For the text-containing cell, return its midpoint in (x, y) coordinate format. 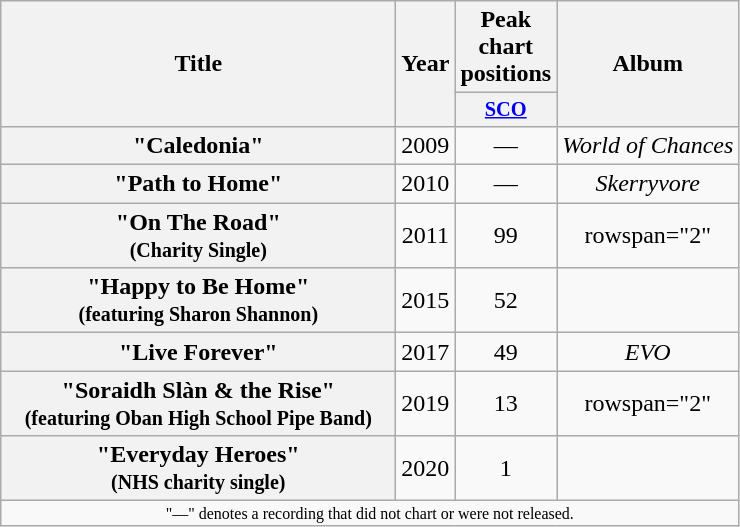
2009 (426, 145)
"Live Forever" (198, 352)
"Soraidh Slàn & the Rise"(featuring Oban High School Pipe Band) (198, 404)
99 (506, 236)
"—" denotes a recording that did not chart or were not released. (370, 513)
"On The Road"(Charity Single) (198, 236)
Album (648, 64)
2019 (426, 404)
Title (198, 64)
49 (506, 352)
"Everyday Heroes"(NHS charity single) (198, 468)
13 (506, 404)
EVO (648, 352)
Peak chart positions (506, 47)
52 (506, 300)
"Path to Home" (198, 184)
2010 (426, 184)
2015 (426, 300)
1 (506, 468)
Year (426, 64)
SCO (506, 110)
2017 (426, 352)
2020 (426, 468)
Skerryvore (648, 184)
"Caledonia" (198, 145)
"Happy to Be Home"(featuring Sharon Shannon) (198, 300)
World of Chances (648, 145)
2011 (426, 236)
